Provide the (x, y) coordinate of the cell's center where the given text is located.  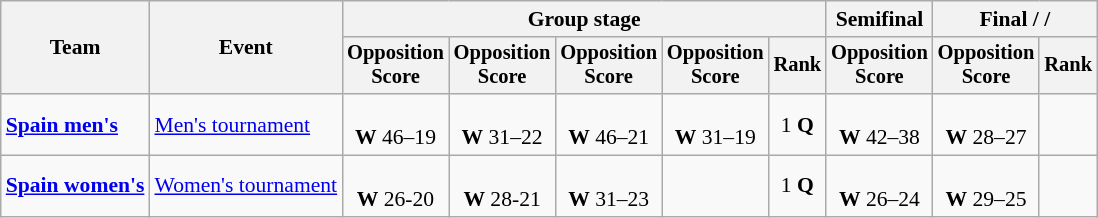
W 26–24 (880, 186)
Spain men's (76, 124)
Team (76, 48)
Women's tournament (246, 186)
Semifinal (880, 19)
Event (246, 48)
W 42–38 (880, 124)
W 46–19 (396, 124)
W 29–25 (986, 186)
W 28–27 (986, 124)
Final / / (1015, 19)
W 31–19 (716, 124)
Group stage (584, 19)
Men's tournament (246, 124)
W 31–22 (502, 124)
W 26-20 (396, 186)
Spain women's (76, 186)
W 28-21 (502, 186)
W 31–23 (608, 186)
W 46–21 (608, 124)
